Search for the cell housing the specified text and yield its (X, Y) center coordinate. 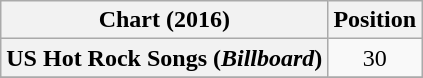
30 (375, 58)
Position (375, 20)
US Hot Rock Songs (Billboard) (164, 58)
Chart (2016) (164, 20)
